For the text-containing cell, return its midpoint in (X, Y) coordinate format. 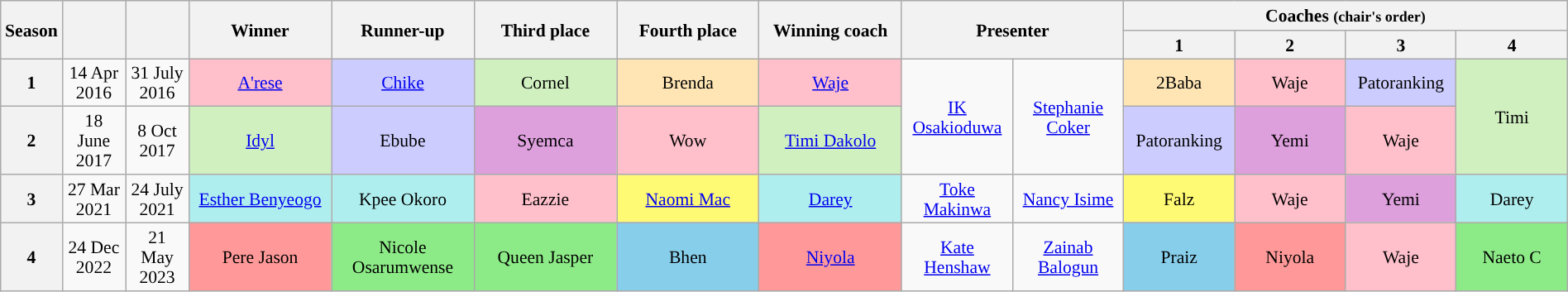
Bhen (688, 256)
Stephanie Coker (1068, 117)
Chike (403, 83)
Wow (688, 141)
Cornel (545, 83)
Ebube (403, 141)
Praiz (1179, 256)
Toke Makinwa (957, 199)
A'rese (260, 83)
Queen Jasper (545, 256)
Winner (260, 30)
Brenda (688, 83)
Runner-up (403, 30)
24 July 2021 (157, 199)
Timi Dakolo (830, 141)
Third place (545, 30)
18 June 2017 (94, 141)
Fourth place (688, 30)
Zainab Balogun (1068, 256)
Pere Jason (260, 256)
8 Oct 2017 (157, 141)
Nancy Isime (1068, 199)
Esther Benyeogo (260, 199)
Presenter (1012, 30)
Winning coach (830, 30)
Kpee Okoro (403, 199)
14 Apr 2016 (94, 83)
Syemca (545, 141)
IK Osakioduwa (957, 117)
Naomi Mac (688, 199)
Nicole Osarumwense (403, 256)
Timi (1512, 117)
Season (31, 30)
Naeto C (1512, 256)
21 May 2023 (157, 256)
Idyl (260, 141)
2Baba (1179, 83)
Kate Henshaw (957, 256)
24 Dec 2022 (94, 256)
27 Mar 2021 (94, 199)
Falz (1179, 199)
Coaches (chair's order) (1346, 16)
31 July 2016 (157, 83)
Eazzie (545, 199)
